Return [X, Y] of the center of cell containing provided text 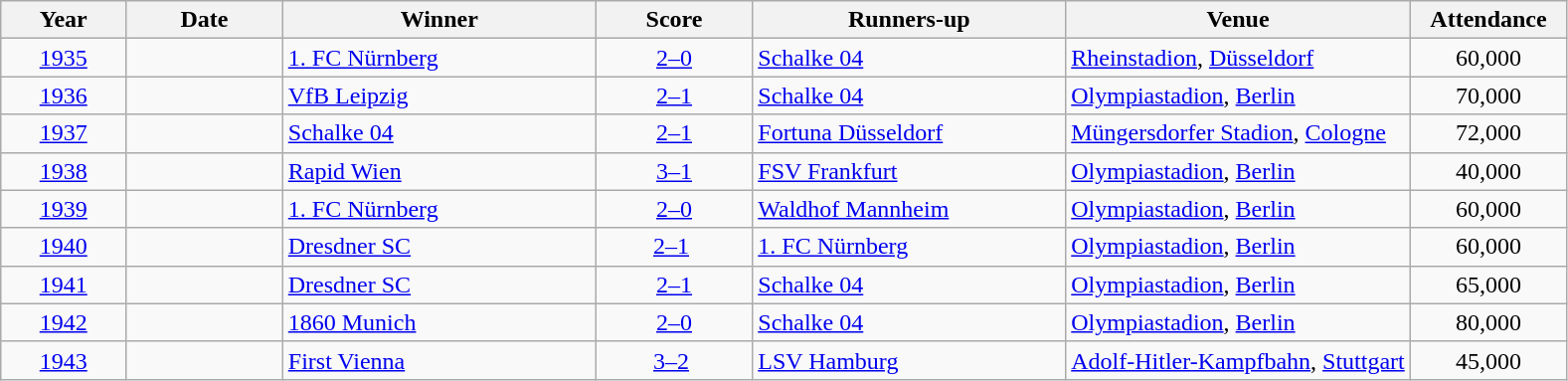
72,000 [1488, 133]
First Vienna [439, 360]
Score [674, 20]
LSV Hamburg [909, 360]
45,000 [1488, 360]
Waldhof Mannheim [909, 209]
70,000 [1488, 95]
Attendance [1488, 20]
65,000 [1488, 285]
Date [205, 20]
40,000 [1488, 171]
1942 [64, 322]
Winner [439, 20]
1943 [64, 360]
Fortuna Düsseldorf [909, 133]
1860 Munich [439, 322]
1941 [64, 285]
Runners-up [909, 20]
80,000 [1488, 322]
Rapid Wien [439, 171]
Adolf-Hitler-Kampfbahn, Stuttgart [1238, 360]
Rheinstadion, Düsseldorf [1238, 58]
1939 [64, 209]
1937 [64, 133]
1936 [64, 95]
Year [64, 20]
1935 [64, 58]
Venue [1238, 20]
1938 [64, 171]
Müngersdorfer Stadion, Cologne [1238, 133]
1940 [64, 247]
VfB Leipzig [439, 95]
FSV Frankfurt [909, 171]
3–1 [674, 171]
3–2 [674, 360]
